Pinpoint the cell where the given text exists, returning its [x, y] midpoint coordinate. 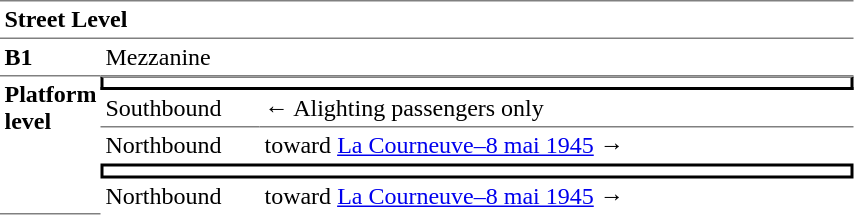
← Alighting passengers only [557, 109]
B1 [50, 58]
Platform level [50, 145]
Street Level [427, 20]
Southbound [180, 109]
Mezzanine [478, 58]
